Output the [x, y] coordinate of the center of the cell containing the given text.  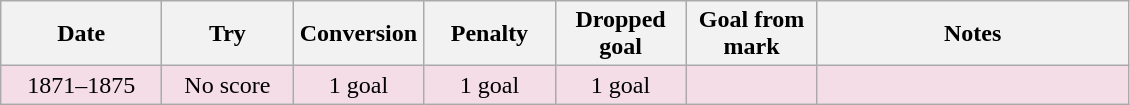
Try [228, 34]
Goal from mark [752, 34]
Date [82, 34]
Dropped goal [620, 34]
No score [228, 85]
Conversion [358, 34]
Notes [972, 34]
Penalty [490, 34]
1871–1875 [82, 85]
